Locate the cell with the specified text and output its (X, Y) center coordinate. 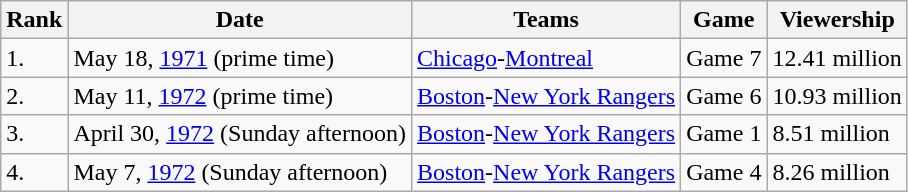
April 30, 1972 (Sunday afternoon) (240, 134)
Game 4 (724, 172)
Date (240, 20)
3. (34, 134)
Game 7 (724, 58)
Game 6 (724, 96)
1. (34, 58)
May 7, 1972 (Sunday afternoon) (240, 172)
10.93 million (837, 96)
2. (34, 96)
8.51 million (837, 134)
8.26 million (837, 172)
Rank (34, 20)
May 18, 1971 (prime time) (240, 58)
Viewership (837, 20)
Teams (546, 20)
Chicago-Montreal (546, 58)
May 11, 1972 (prime time) (240, 96)
Game (724, 20)
4. (34, 172)
Game 1 (724, 134)
12.41 million (837, 58)
